Provide the [X, Y] coordinate of the cell's center where the given text is located.  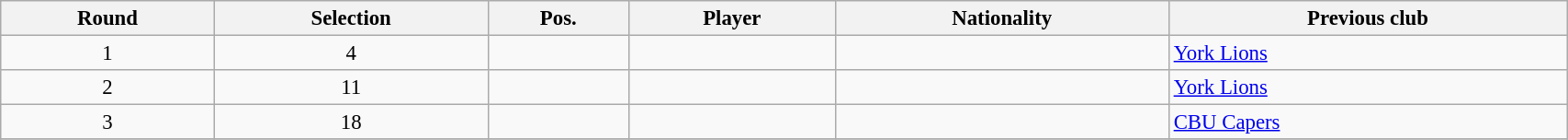
Nationality [1001, 18]
Previous club [1367, 18]
4 [351, 53]
Pos. [558, 18]
3 [107, 122]
2 [107, 87]
Round [107, 18]
CBU Capers [1367, 122]
18 [351, 122]
Selection [351, 18]
Player [731, 18]
11 [351, 87]
1 [107, 53]
